Locate the cell with the specified text and output its (X, Y) center coordinate. 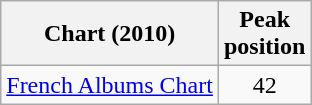
Chart (2010) (110, 34)
French Albums Chart (110, 85)
42 (264, 85)
Peakposition (264, 34)
